Find where the given text appears and provide that cell's center as (X, Y) coordinate. 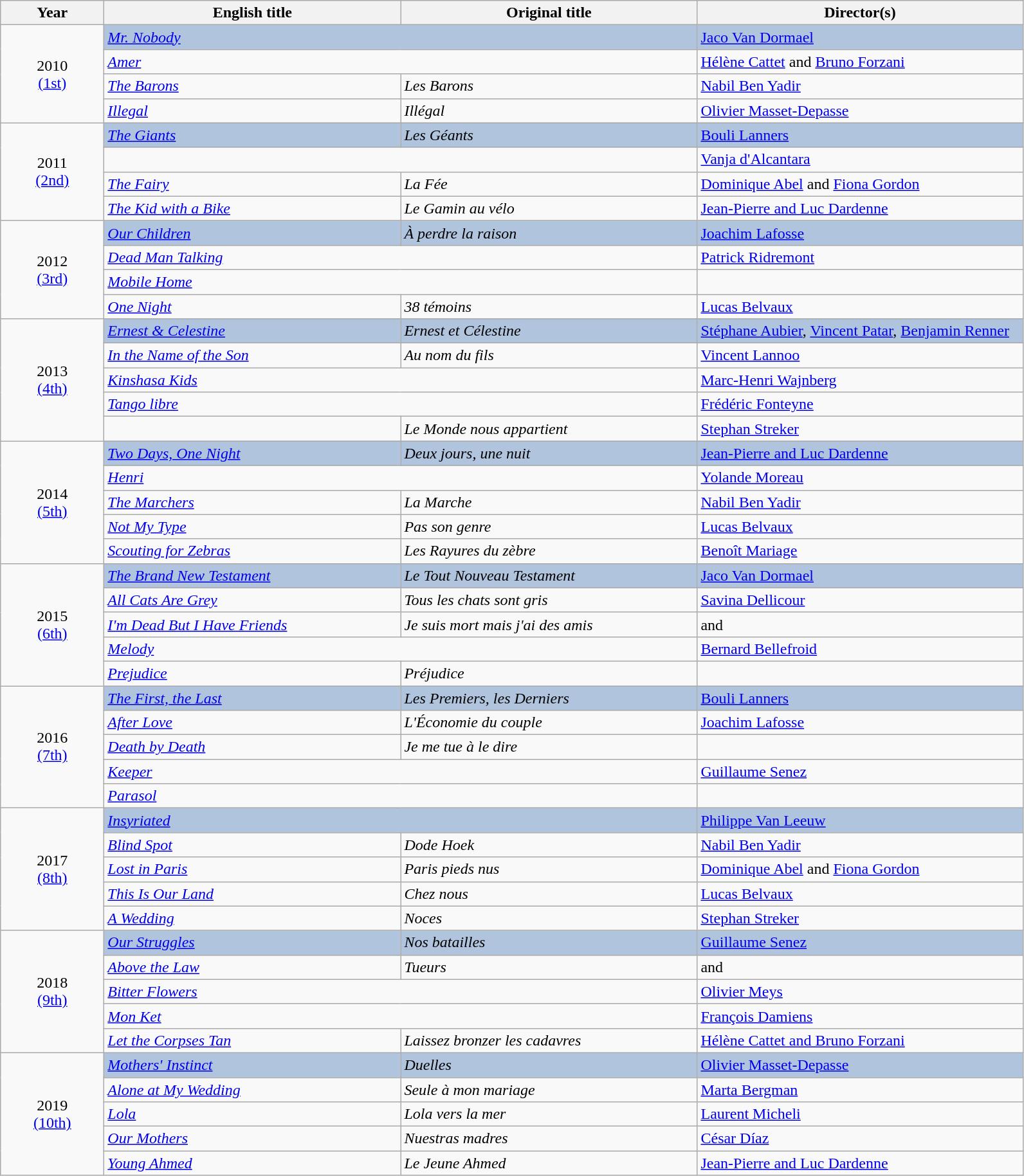
2019(10th) (53, 1114)
Dode Hoek (549, 845)
Philippe Van Leeuw (860, 820)
Bitter Flowers (401, 991)
English title (252, 13)
Le Tout Nouveau Testament (549, 575)
Lola (252, 1114)
38 témoins (549, 307)
Scouting for Zebras (252, 551)
Mr. Nobody (401, 37)
Le Gamin au vélo (549, 208)
Savina Dellicour (860, 600)
Noces (549, 918)
Not My Type (252, 527)
Tueurs (549, 967)
Seule à mon mariage (549, 1090)
Original title (549, 13)
Tango libre (401, 404)
2012(3rd) (53, 269)
Chez nous (549, 894)
Lost in Paris (252, 869)
Tous les chats sont gris (549, 600)
The Brand New Testament (252, 575)
À perdre la raison (549, 233)
2018(9th) (53, 991)
One Night (252, 307)
Ernest & Celestine (252, 331)
François Damiens (860, 1016)
Yolande Moreau (860, 478)
Nos batailles (549, 943)
Melody (401, 649)
Insyriated (401, 820)
La Marche (549, 502)
Vincent Lannoo (860, 356)
Bernard Bellefroid (860, 649)
L'Économie du couple (549, 723)
Préjudice (549, 673)
Henri (401, 478)
All Cats Are Grey (252, 600)
Parasol (401, 796)
2017(8th) (53, 869)
Alone at My Wedding (252, 1090)
Prejudice (252, 673)
Patrick Ridremont (860, 257)
Laissez bronzer les cadavres (549, 1040)
Blind Spot (252, 845)
Nuestras madres (549, 1139)
Year (53, 13)
Les Premiers, les Derniers (549, 698)
2013(4th) (53, 380)
Ernest et Célestine (549, 331)
I'm Dead But I Have Friends (252, 624)
Above the Law (252, 967)
Deux jours, une nuit (549, 453)
2010(1st) (53, 74)
Mothers' Instinct (252, 1065)
Au nom du fils (549, 356)
Illégal (549, 111)
Le Jeune Ahmed (549, 1163)
César Díaz (860, 1139)
Les Rayures du zèbre (549, 551)
This Is Our Land (252, 894)
Marc-Henri Wajnberg (860, 380)
In the Name of the Son (252, 356)
Marta Bergman (860, 1090)
Paris pieds nus (549, 869)
2014(5th) (53, 502)
Je me tue à le dire (549, 747)
Olivier Meys (860, 991)
Kinshasa Kids (401, 380)
The Giants (252, 135)
Frédéric Fonteyne (860, 404)
Vanja d'Alcantara (860, 159)
La Fée (549, 184)
After Love (252, 723)
Les Barons (549, 86)
Illegal (252, 111)
A Wedding (252, 918)
Stéphane Aubier, Vincent Patar, Benjamin Renner (860, 331)
Let the Corpses Tan (252, 1040)
Our Children (252, 233)
Our Mothers (252, 1139)
Keeper (401, 772)
Pas son genre (549, 527)
Les Géants (549, 135)
2015(6th) (53, 624)
Lola vers la mer (549, 1114)
Amer (401, 62)
Director(s) (860, 13)
The Fairy (252, 184)
Mon Ket (401, 1016)
The Kid with a Bike (252, 208)
The Barons (252, 86)
The First, the Last (252, 698)
Two Days, One Night (252, 453)
Laurent Micheli (860, 1114)
Dead Man Talking (401, 257)
2016(7th) (53, 746)
Le Monde nous appartient (549, 429)
Benoît Mariage (860, 551)
Our Struggles (252, 943)
Mobile Home (401, 282)
The Marchers (252, 502)
Duelles (549, 1065)
2011(2nd) (53, 172)
Je suis mort mais j'ai des amis (549, 624)
Young Ahmed (252, 1163)
Death by Death (252, 747)
